Return the (x, y) coordinate for the center point of the cell that contains the specified text.  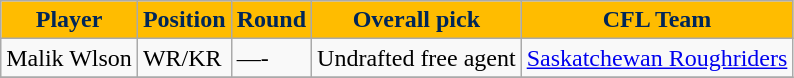
Position (184, 20)
Overall pick (417, 20)
Saskatchewan Roughriders (657, 58)
—- (271, 58)
Undrafted free agent (417, 58)
CFL Team (657, 20)
Malik Wlson (70, 58)
Player (70, 20)
Round (271, 20)
WR/KR (184, 58)
